Capture the cell that displays the provided text and extract its (X, Y) central coordinate. 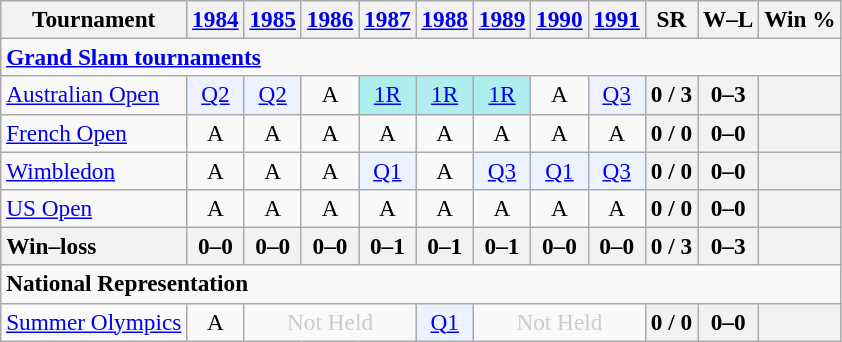
W–L (728, 19)
Win % (800, 19)
Tournament (94, 19)
1991 (616, 19)
Grand Slam tournaments (421, 57)
1988 (444, 19)
National Representation (421, 284)
Australian Open (94, 95)
1989 (502, 19)
1990 (560, 19)
French Open (94, 133)
1987 (388, 19)
1985 (272, 19)
1984 (216, 19)
SR (671, 19)
Wimbledon (94, 170)
US Open (94, 208)
Summer Olympics (94, 322)
1986 (330, 19)
Win–loss (94, 246)
